From the cell containing the given text, extract its center point as (x, y) coordinate. 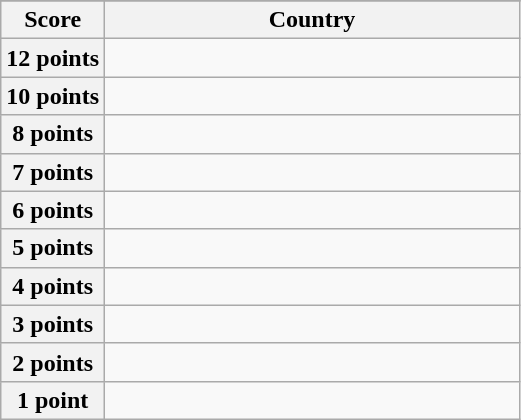
Country (312, 20)
1 point (53, 400)
Score (53, 20)
3 points (53, 324)
12 points (53, 58)
6 points (53, 210)
10 points (53, 96)
2 points (53, 362)
4 points (53, 286)
8 points (53, 134)
7 points (53, 172)
5 points (53, 248)
